Scan for the cell matching the given text and deliver its [X, Y] coordinate at center. 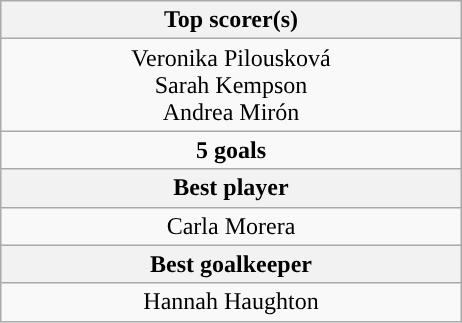
Best player [230, 188]
Hannah Haughton [230, 302]
Best goalkeeper [230, 264]
Top scorer(s) [230, 20]
Carla Morera [230, 226]
5 goals [230, 150]
Veronika Pilousková Sarah Kempson Andrea Mirón [230, 85]
